Locate the cell with the specified text and output its [X, Y] center coordinate. 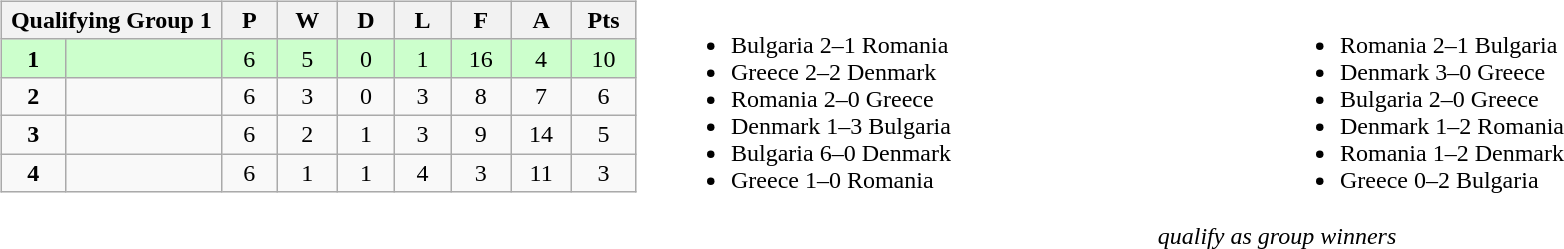
Qualifying Group 1 [111, 20]
D [366, 20]
10 [603, 58]
F [481, 20]
11 [541, 173]
L [422, 20]
7 [541, 96]
14 [541, 134]
9 [481, 134]
A [541, 20]
16 [481, 58]
Pts [603, 20]
W [307, 20]
P [250, 20]
8 [481, 96]
